Find where the given text appears and provide that cell's center as [x, y] coordinate. 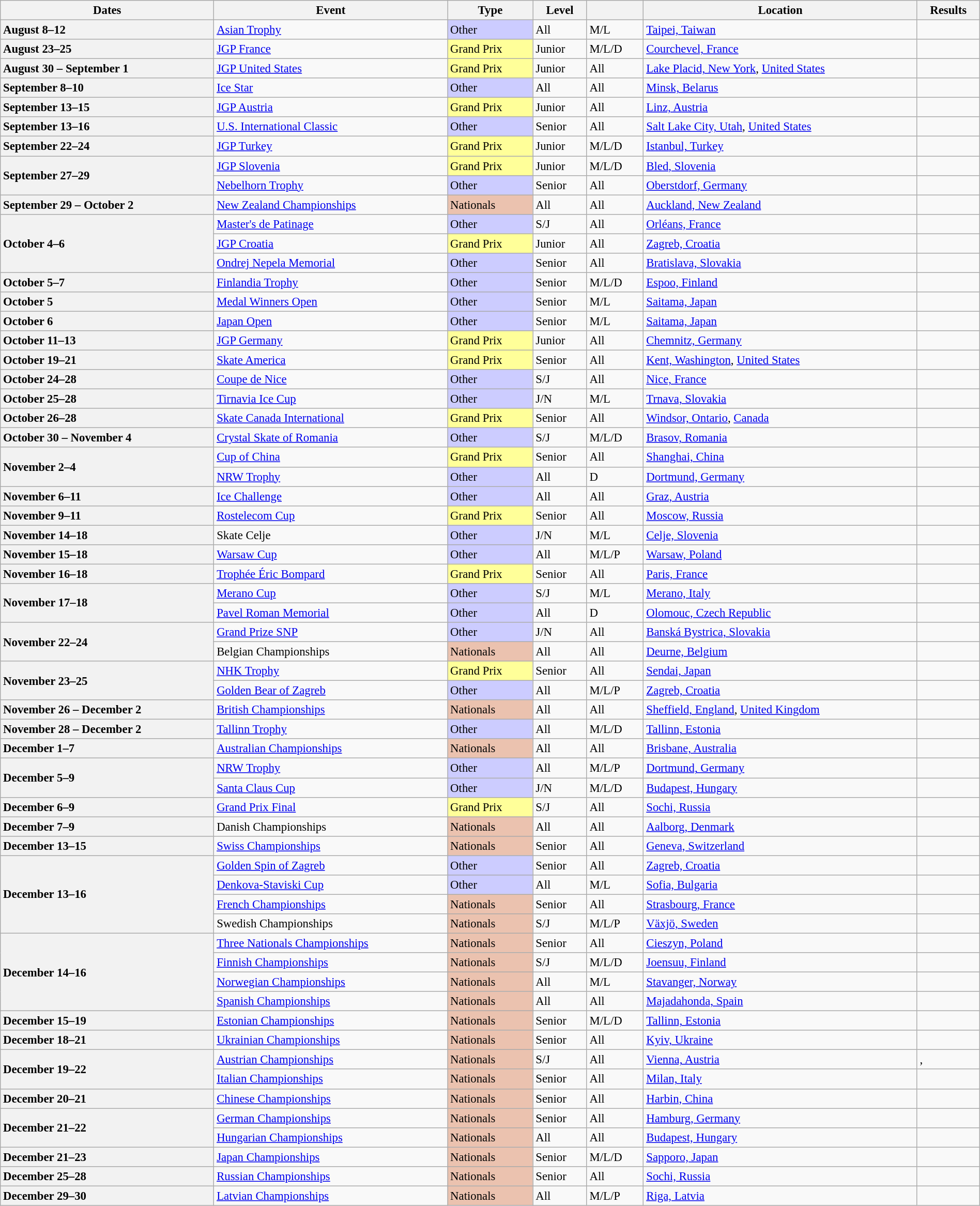
December 15–19 [108, 1021]
Kyiv, Ukraine [780, 1040]
October 25–28 [108, 399]
Santa Claus Cup [331, 788]
Ice Star [331, 88]
November 28 – December 2 [108, 729]
Istanbul, Turkey [780, 146]
Ukrainian Championships [331, 1040]
November 2–4 [108, 467]
Japan Championships [331, 1157]
Ice Challenge [331, 496]
Geneva, Switzerland [780, 846]
Merano Cup [331, 593]
Chinese Championships [331, 1098]
November 6–11 [108, 496]
JGP Slovenia [331, 166]
October 5–7 [108, 282]
Medal Winners Open [331, 302]
Milan, Italy [780, 1079]
JGP Austria [331, 108]
August 30 – September 1 [108, 69]
Austrian Championships [331, 1060]
Grand Prix Final [331, 807]
Oberstdorf, Germany [780, 185]
Golden Spin of Zagreb [331, 865]
Pavel Roman Memorial [331, 613]
Denkova-Staviski Cup [331, 885]
JGP France [331, 49]
Warsaw, Poland [780, 555]
JGP Germany [331, 341]
October 11–13 [108, 341]
Vienna, Austria [780, 1060]
Skate Canada International [331, 418]
Hungarian Championships [331, 1137]
October 24–28 [108, 379]
Danish Championships [331, 827]
Sapporo, Japan [780, 1157]
Russian Championships [331, 1177]
Växjö, Sweden [780, 924]
September 13–15 [108, 108]
Master's de Patinage [331, 224]
Brasov, Romania [780, 438]
December 5–9 [108, 777]
New Zealand Championships [331, 205]
Spanish Championships [331, 1001]
September 8–10 [108, 88]
November 23–25 [108, 680]
December 13–16 [108, 894]
Taipei, Taiwan [780, 30]
Bled, Slovenia [780, 166]
Swiss Championships [331, 846]
Level [560, 10]
Asian Trophy [331, 30]
December 18–21 [108, 1040]
December 29–30 [108, 1196]
Japan Open [331, 321]
Sheffield, England, United Kingdom [780, 710]
Crystal Skate of Romania [331, 438]
November 15–18 [108, 555]
Salt Lake City, Utah, United States [780, 127]
Deurne, Belgium [780, 652]
September 29 – October 2 [108, 205]
November 9–11 [108, 515]
Celje, Slovenia [780, 535]
Cup of China [331, 457]
Chemnitz, Germany [780, 341]
December 25–28 [108, 1177]
Lake Placid, New York, United States [780, 69]
Grand Prize SNP [331, 632]
November 17–18 [108, 603]
Skate America [331, 360]
Results [948, 10]
Nice, France [780, 379]
Event [331, 10]
October 19–21 [108, 360]
Bratislava, Slovakia [780, 263]
Trnava, Slovakia [780, 399]
Tallinn Trophy [331, 729]
Norwegian Championships [331, 982]
Trophée Éric Bompard [331, 574]
Strasbourg, France [780, 904]
JGP Croatia [331, 243]
Latvian Championships [331, 1196]
Ondrej Nepela Memorial [331, 263]
Finlandia Trophy [331, 282]
December 13–15 [108, 846]
Riga, Latvia [780, 1196]
German Championships [331, 1118]
Auckland, New Zealand [780, 205]
August 8–12 [108, 30]
October 5 [108, 302]
Banská Bystrica, Slovakia [780, 632]
Espoo, Finland [780, 282]
Golden Bear of Zagreb [331, 691]
Tirnavia Ice Cup [331, 399]
Brisbane, Australia [780, 749]
Harbin, China [780, 1098]
Estonian Championships [331, 1021]
Skate Celje [331, 535]
Warsaw Cup [331, 555]
Type [490, 10]
Cieszyn, Poland [780, 943]
December 6–9 [108, 807]
Orléans, France [780, 224]
Italian Championships [331, 1079]
December 7–9 [108, 827]
Linz, Austria [780, 108]
December 1–7 [108, 749]
Courchevel, France [780, 49]
JGP Turkey [331, 146]
September 22–24 [108, 146]
Location [780, 10]
Sofia, Bulgaria [780, 885]
November 26 – December 2 [108, 710]
December 14–16 [108, 972]
Coupe de Nice [331, 379]
Belgian Championships [331, 652]
Hamburg, Germany [780, 1118]
November 22–24 [108, 642]
Three Nationals Championships [331, 943]
Kent, Washington, United States [780, 360]
Finnish Championships [331, 963]
October 6 [108, 321]
October 30 – November 4 [108, 438]
Rostelecom Cup [331, 515]
NHK Trophy [331, 671]
Shanghai, China [780, 457]
Olomouc, Czech Republic [780, 613]
September 27–29 [108, 176]
British Championships [331, 710]
French Championships [331, 904]
September 13–16 [108, 127]
August 23–25 [108, 49]
Graz, Austria [780, 496]
November 14–18 [108, 535]
Paris, France [780, 574]
Australian Championships [331, 749]
October 4–6 [108, 243]
October 26–28 [108, 418]
Sendai, Japan [780, 671]
Nebelhorn Trophy [331, 185]
December 21–22 [108, 1128]
Moscow, Russia [780, 515]
JGP United States [331, 69]
Stavanger, Norway [780, 982]
Merano, Italy [780, 593]
Swedish Championships [331, 924]
Aalborg, Denmark [780, 827]
U.S. International Classic [331, 127]
Windsor, Ontario, Canada [780, 418]
Minsk, Belarus [780, 88]
December 20–21 [108, 1098]
Dates [108, 10]
, [948, 1060]
December 19–22 [108, 1069]
Joensuu, Finland [780, 963]
December 21–23 [108, 1157]
November 16–18 [108, 574]
Majadahonda, Spain [780, 1001]
